Search for the cell housing the specified text and yield its [X, Y] center coordinate. 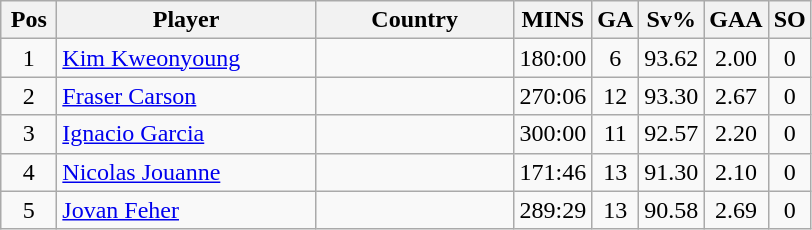
93.30 [672, 96]
Ignacio Garcia [186, 134]
270:06 [553, 96]
2 [29, 96]
300:00 [553, 134]
Jovan Feher [186, 210]
3 [29, 134]
Country [414, 20]
SO [790, 20]
2.10 [736, 172]
Kim Kweonyoung [186, 58]
2.20 [736, 134]
Player [186, 20]
GA [616, 20]
12 [616, 96]
6 [616, 58]
91.30 [672, 172]
2.67 [736, 96]
1 [29, 58]
MINS [553, 20]
Sv% [672, 20]
2.00 [736, 58]
180:00 [553, 58]
2.69 [736, 210]
Pos [29, 20]
5 [29, 210]
93.62 [672, 58]
Fraser Carson [186, 96]
289:29 [553, 210]
4 [29, 172]
171:46 [553, 172]
Nicolas Jouanne [186, 172]
90.58 [672, 210]
GAA [736, 20]
11 [616, 134]
92.57 [672, 134]
